Output the [X, Y] coordinate of the center of the cell containing the given text.  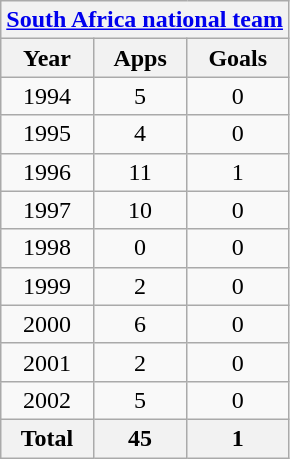
2002 [47, 400]
Year [47, 58]
1995 [47, 134]
1994 [47, 96]
4 [140, 134]
2000 [47, 324]
11 [140, 172]
1999 [47, 286]
1998 [47, 248]
Goals [238, 58]
Apps [140, 58]
6 [140, 324]
10 [140, 210]
1996 [47, 172]
Total [47, 438]
2001 [47, 362]
1997 [47, 210]
South Africa national team [145, 20]
45 [140, 438]
